Locate the cell with the specified text and output its (x, y) center coordinate. 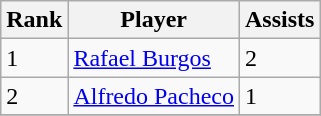
Alfredo Pacheco (154, 96)
Player (154, 20)
Rank (34, 20)
Rafael Burgos (154, 58)
Assists (280, 20)
